Locate the cell with the specified text and output its [X, Y] center coordinate. 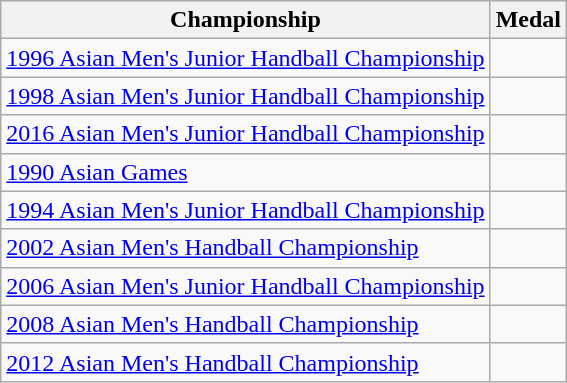
Championship [246, 20]
1994 Asian Men's Junior Handball Championship [246, 210]
1990 Asian Games [246, 172]
Medal [528, 20]
1996 Asian Men's Junior Handball Championship [246, 58]
1998 Asian Men's Junior Handball Championship [246, 96]
2016 Asian Men's Junior Handball Championship [246, 134]
2002 Asian Men's Handball Championship [246, 248]
2012 Asian Men's Handball Championship [246, 362]
2008 Asian Men's Handball Championship [246, 324]
2006 Asian Men's Junior Handball Championship [246, 286]
